Provide the [x, y] coordinate of the cell's center where the given text is located.  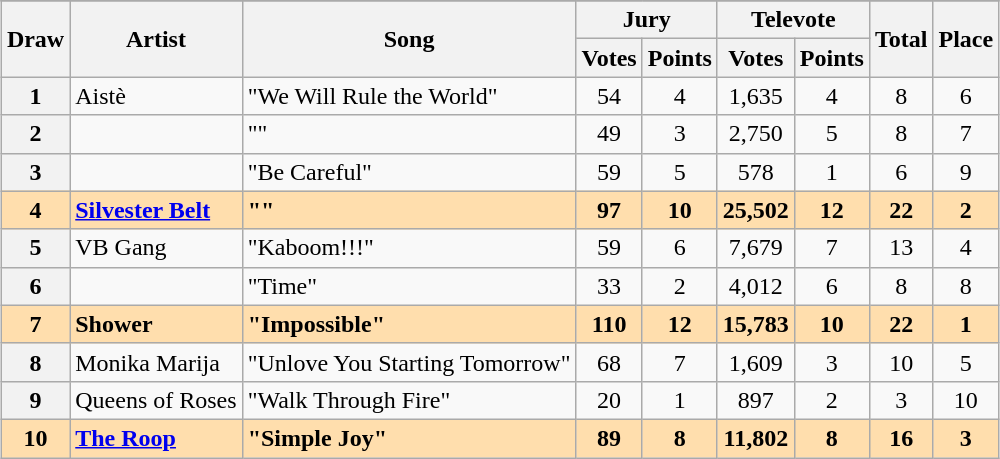
15,783 [756, 324]
20 [609, 400]
Shower [156, 324]
"Unlove You Starting Tomorrow" [409, 362]
Place [966, 39]
110 [609, 324]
"Simple Joy" [409, 438]
897 [756, 400]
"Kaboom!!!" [409, 248]
11,802 [756, 438]
"Walk Through Fire" [409, 400]
Jury [646, 20]
"Be Careful" [409, 172]
7,679 [756, 248]
VB Gang [156, 248]
Total [901, 39]
Draw [35, 39]
"Impossible" [409, 324]
Song [409, 39]
4,012 [756, 286]
49 [609, 134]
"We Will Rule the World" [409, 96]
16 [901, 438]
89 [609, 438]
578 [756, 172]
33 [609, 286]
Artist [156, 39]
54 [609, 96]
13 [901, 248]
Silvester Belt [156, 210]
Queens of Roses [156, 400]
97 [609, 210]
1,635 [756, 96]
1,609 [756, 362]
Televote [793, 20]
68 [609, 362]
25,502 [756, 210]
"Time" [409, 286]
Aistè [156, 96]
The Roop [156, 438]
Monika Marija [156, 362]
2,750 [756, 134]
